Pinpoint the cell where the given text exists, returning its [x, y] midpoint coordinate. 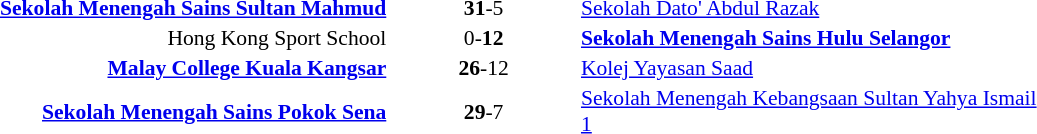
0-12 [484, 38]
26-12 [484, 68]
